Return (x, y) of the center of cell containing provided text 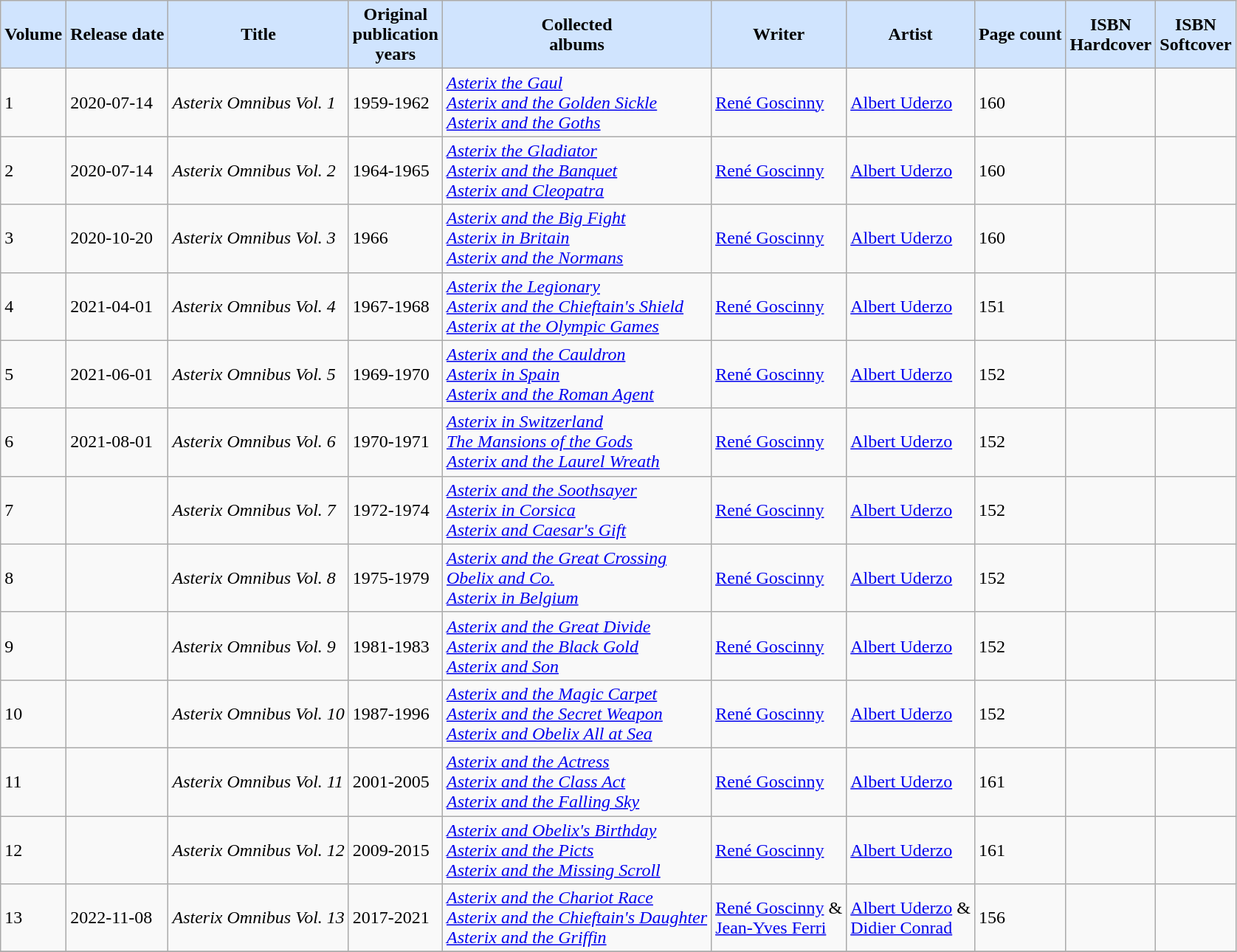
Asterix the LegionaryAsterix and the Chieftain's ShieldAsterix at the Olympic Games (576, 306)
Asterix and the CauldronAsterix in SpainAsterix and the Roman Agent (576, 374)
9 (34, 646)
156 (1020, 918)
2 (34, 170)
1987-1996 (396, 714)
Asterix and the Magic CarpetAsterix and the Secret WeaponAsterix and Obelix All at Sea (576, 714)
1969-1970 (396, 374)
12 (34, 850)
Asterix Omnibus Vol. 6 (258, 442)
2009-2015 (396, 850)
11 (34, 782)
3 (34, 238)
Asterix Omnibus Vol. 10 (258, 714)
Asterix Omnibus Vol. 8 (258, 578)
Asterix the GladiatorAsterix and the BanquetAsterix and Cleopatra (576, 170)
Asterix and the Great CrossingObelix and Co.Asterix in Belgium (576, 578)
151 (1020, 306)
Asterix the GaulAsterix and the Golden SickleAsterix and the Goths (576, 103)
Page count (1020, 35)
1975-1979 (396, 578)
Albert Uderzo & Didier Conrad (911, 918)
2021-08-01 (117, 442)
2020-10-20 (117, 238)
Asterix in SwitzerlandThe Mansions of the GodsAsterix and the Laurel Wreath (576, 442)
Asterix and the ActressAsterix and the Class ActAsterix and the Falling Sky (576, 782)
Asterix Omnibus Vol. 2 (258, 170)
Asterix Omnibus Vol. 7 (258, 510)
Asterix and Obelix's BirthdayAsterix and the PictsAsterix and the Missing Scroll (576, 850)
1967-1968 (396, 306)
Artist (911, 35)
2022-11-08 (117, 918)
4 (34, 306)
10 (34, 714)
Asterix and the SoothsayerAsterix in CorsicaAsterix and Caesar's Gift (576, 510)
Asterix Omnibus Vol. 12 (258, 850)
5 (34, 374)
1 (34, 103)
Originalpublicationyears (396, 35)
ISBNHardcover (1111, 35)
René Goscinny & Jean-Yves Ferri (779, 918)
1964-1965 (396, 170)
2017-2021 (396, 918)
Writer (779, 35)
Title (258, 35)
2021-04-01 (117, 306)
1981-1983 (396, 646)
Asterix Omnibus Vol. 1 (258, 103)
Asterix and the Chariot RaceAsterix and the Chieftain's DaughterAsterix and the Griffin (576, 918)
1959-1962 (396, 103)
Asterix and the Big FightAsterix in BritainAsterix and the Normans (576, 238)
1966 (396, 238)
Asterix and the Great DivideAsterix and the Black GoldAsterix and Son (576, 646)
Asterix Omnibus Vol. 5 (258, 374)
2001-2005 (396, 782)
Asterix Omnibus Vol. 3 (258, 238)
Asterix Omnibus Vol. 4 (258, 306)
ISBNSoftcover (1196, 35)
2021-06-01 (117, 374)
Asterix Omnibus Vol. 13 (258, 918)
Volume (34, 35)
1970-1971 (396, 442)
Collectedalbums (576, 35)
Asterix Omnibus Vol. 11 (258, 782)
6 (34, 442)
8 (34, 578)
7 (34, 510)
1972-1974 (396, 510)
13 (34, 918)
Release date (117, 35)
Asterix Omnibus Vol. 9 (258, 646)
